Provide the (x, y) coordinate of the cell's center where the given text is located.  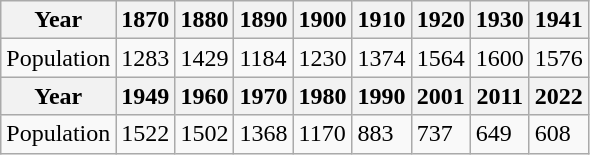
1890 (264, 20)
1170 (322, 134)
1368 (264, 134)
1374 (382, 58)
1990 (382, 96)
1980 (322, 96)
2011 (500, 96)
2022 (558, 96)
608 (558, 134)
1522 (146, 134)
1941 (558, 20)
1920 (440, 20)
649 (500, 134)
1870 (146, 20)
1283 (146, 58)
1429 (204, 58)
1960 (204, 96)
883 (382, 134)
1184 (264, 58)
1949 (146, 96)
1910 (382, 20)
737 (440, 134)
1900 (322, 20)
1600 (500, 58)
1230 (322, 58)
1502 (204, 134)
2001 (440, 96)
1930 (500, 20)
1970 (264, 96)
1564 (440, 58)
1576 (558, 58)
1880 (204, 20)
